Return [x, y] of the center of cell containing provided text 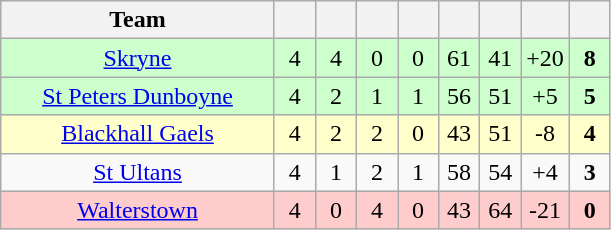
8 [590, 58]
+5 [546, 96]
+20 [546, 58]
5 [590, 96]
58 [460, 172]
Team [138, 20]
41 [500, 58]
56 [460, 96]
-21 [546, 210]
Walterstown [138, 210]
St Ultans [138, 172]
54 [500, 172]
St Peters Dunboyne [138, 96]
3 [590, 172]
64 [500, 210]
+4 [546, 172]
-8 [546, 134]
61 [460, 58]
Blackhall Gaels [138, 134]
Skryne [138, 58]
